Search for the cell housing the specified text and yield its [X, Y] center coordinate. 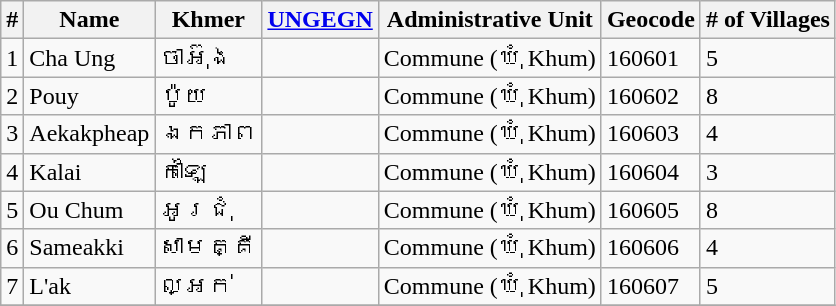
L'ak [90, 286]
2 [12, 96]
1 [12, 58]
6 [12, 248]
ឯកភាព [208, 134]
Name [90, 20]
សាមគ្គី [208, 248]
160605 [650, 210]
ល្អក់ [208, 286]
ប៉ូយ [208, 96]
Geocode [650, 20]
Administrative Unit [490, 20]
160601 [650, 58]
7 [12, 286]
Kalai [90, 172]
160602 [650, 96]
អូរជុំ [208, 210]
160607 [650, 286]
160606 [650, 248]
ចាអ៊ុង [208, 58]
Ou Chum [90, 210]
Cha Ung [90, 58]
កាឡៃ [208, 172]
Khmer [208, 20]
# [12, 20]
# of Villages [768, 20]
UNGEGN [320, 20]
160603 [650, 134]
Aekakpheap [90, 134]
160604 [650, 172]
Pouy [90, 96]
Sameakki [90, 248]
